Identify which cell holds the provided text, then report its (x, y) central coordinate. 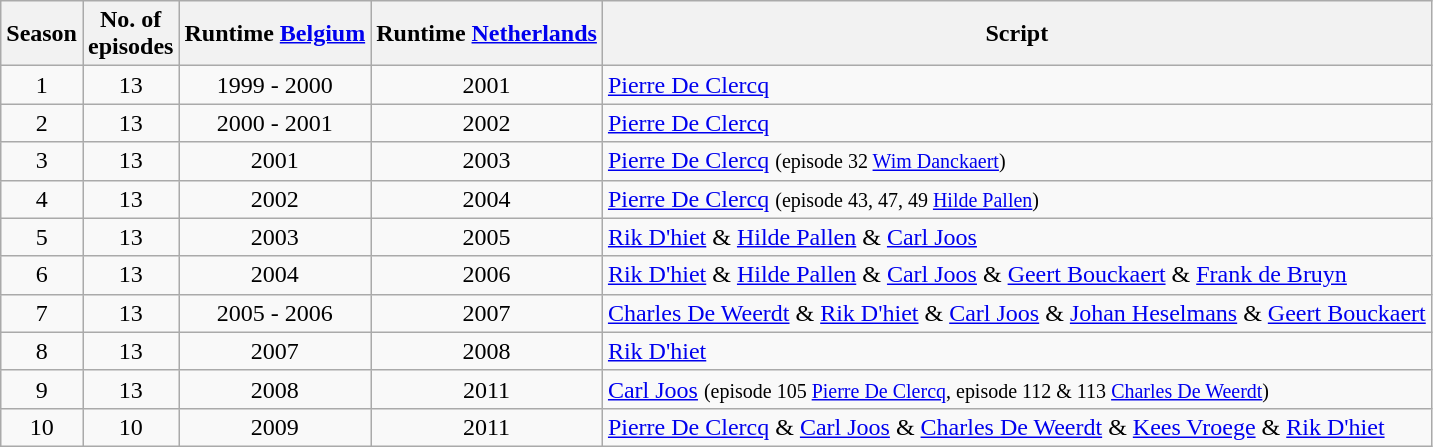
Charles De Weerdt & Rik D'hiet & Carl Joos & Johan Heselmans & Geert Bouckaert (1016, 313)
2 (42, 123)
Rik D'hiet & Hilde Pallen & Carl Joos (1016, 237)
2005 (487, 237)
4 (42, 199)
Runtime Netherlands (487, 34)
2006 (487, 275)
1999 - 2000 (275, 85)
8 (42, 351)
2005 - 2006 (275, 313)
1 (42, 85)
Carl Joos (episode 105 Pierre De Clercq, episode 112 & 113 Charles De Weerdt) (1016, 389)
No. of episodes (130, 34)
Pierre De Clercq (episode 43, 47, 49 Hilde Pallen) (1016, 199)
5 (42, 237)
Rik D'hiet (1016, 351)
6 (42, 275)
Pierre De Clercq (episode 32 Wim Danckaert) (1016, 161)
2000 - 2001 (275, 123)
Season (42, 34)
2009 (275, 427)
Script (1016, 34)
9 (42, 389)
7 (42, 313)
Pierre De Clercq & Carl Joos & Charles De Weerdt & Kees Vroege & Rik D'hiet (1016, 427)
Runtime Belgium (275, 34)
3 (42, 161)
Rik D'hiet & Hilde Pallen & Carl Joos & Geert Bouckaert & Frank de Bruyn (1016, 275)
